Output the (x, y) coordinate of the center of the cell containing the given text.  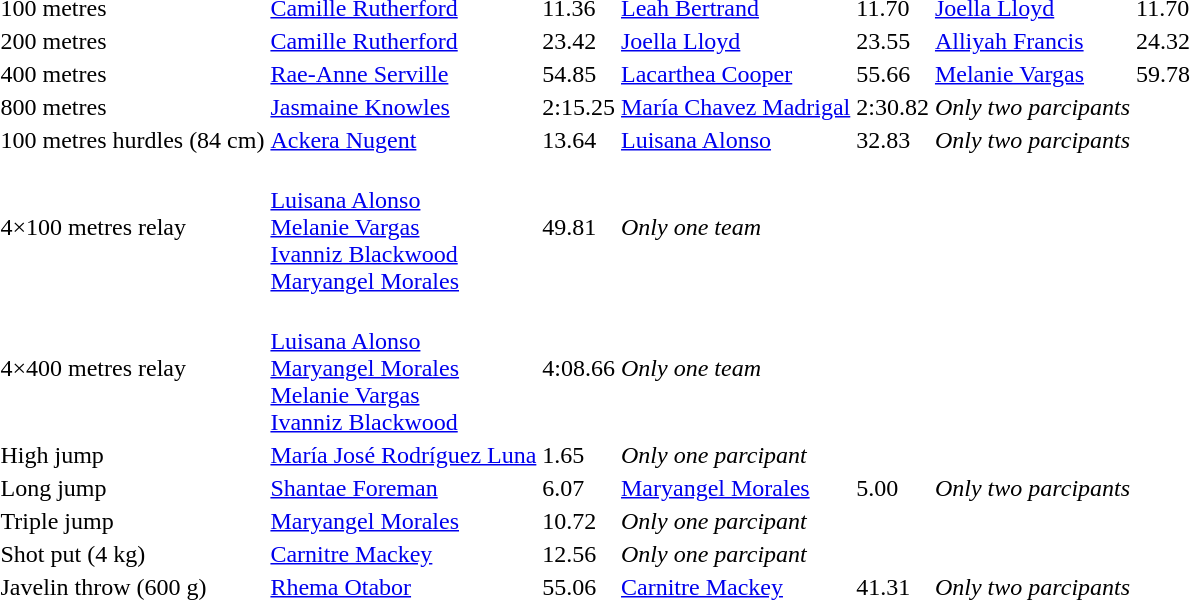
Ackera Nugent (404, 140)
10.72 (579, 521)
1.65 (579, 455)
55.66 (893, 74)
2:30.82 (893, 107)
23.42 (579, 41)
Alliyah Francis (1032, 41)
Joella Lloyd (736, 41)
Luisana Alonso (736, 140)
13.64 (579, 140)
54.85 (579, 74)
María Chavez Madrigal (736, 107)
12.56 (579, 554)
Camille Rutherford (404, 41)
Rae-Anne Serville (404, 74)
5.00 (893, 488)
Carnitre Mackey (404, 554)
Luisana AlonsoMaryangel MoralesMelanie VargasIvanniz Blackwood (404, 368)
23.55 (893, 41)
32.83 (893, 140)
2:15.25 (579, 107)
6.07 (579, 488)
Shantae Foreman (404, 488)
Melanie Vargas (1032, 74)
49.81 (579, 227)
María José Rodríguez Luna (404, 455)
Luisana AlonsoMelanie VargasIvanniz BlackwoodMaryangel Morales (404, 227)
Lacarthea Cooper (736, 74)
Jasmaine Knowles (404, 107)
4:08.66 (579, 368)
